Provide the [x, y] coordinate of the cell's center where the given text is located.  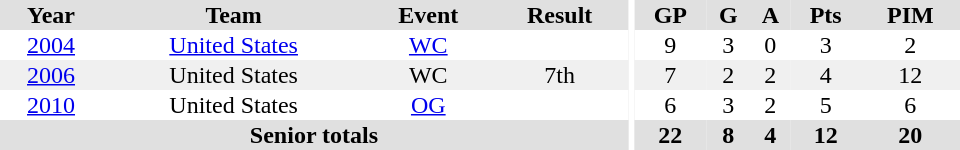
0 [770, 45]
Senior totals [314, 135]
5 [826, 105]
22 [670, 135]
7 [670, 75]
Pts [826, 15]
Team [234, 15]
PIM [910, 15]
2010 [51, 105]
Event [428, 15]
Result [560, 15]
Year [51, 15]
A [770, 15]
8 [728, 135]
2006 [51, 75]
2004 [51, 45]
7th [560, 75]
20 [910, 135]
9 [670, 45]
GP [670, 15]
G [728, 15]
OG [428, 105]
